Return (x, y) of the center of cell containing provided text 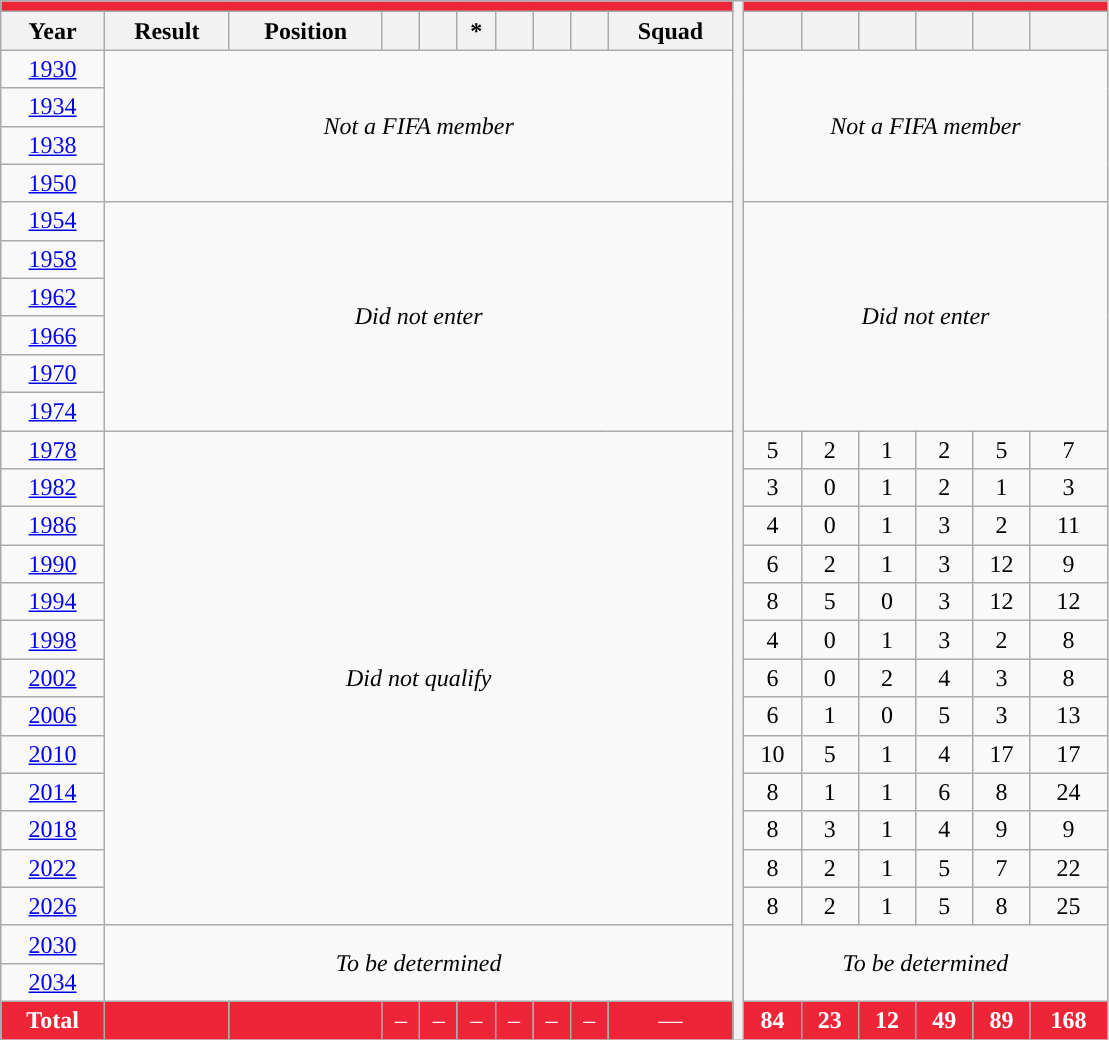
1938 (53, 145)
22 (1068, 868)
Did not qualify (418, 678)
1978 (53, 449)
Total (53, 1020)
2018 (53, 830)
1950 (53, 183)
2002 (53, 678)
2030 (53, 944)
1962 (53, 297)
2010 (53, 754)
11 (1068, 526)
Result (166, 31)
1966 (53, 335)
1986 (53, 526)
168 (1068, 1020)
49 (944, 1020)
— (670, 1020)
2022 (53, 868)
1998 (53, 640)
Year (53, 31)
2026 (53, 906)
1990 (53, 564)
13 (1068, 716)
1982 (53, 488)
2034 (53, 982)
1958 (53, 259)
2006 (53, 716)
1970 (53, 373)
1954 (53, 221)
1930 (53, 69)
89 (1002, 1020)
2014 (53, 792)
10 (772, 754)
Position (306, 31)
84 (772, 1020)
1974 (53, 411)
24 (1068, 792)
1994 (53, 602)
1934 (53, 107)
Squad (670, 31)
* (476, 31)
23 (830, 1020)
25 (1068, 906)
